For the text-containing cell, return its midpoint in (X, Y) coordinate format. 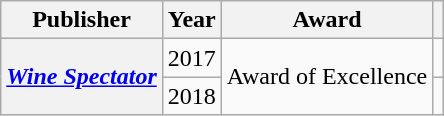
Year (192, 20)
Award (326, 20)
2017 (192, 58)
Wine Spectator (82, 77)
2018 (192, 96)
Award of Excellence (326, 77)
Publisher (82, 20)
